Search for the cell housing the specified text and yield its [x, y] center coordinate. 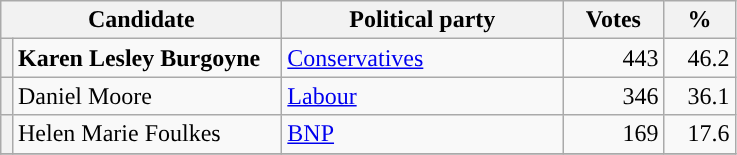
% [700, 20]
Candidate [142, 20]
BNP [422, 134]
443 [614, 58]
Karen Lesley Burgoyne [146, 58]
36.1 [700, 96]
169 [614, 134]
346 [614, 96]
Political party [422, 20]
Daniel Moore [146, 96]
Labour [422, 96]
Conservatives [422, 58]
46.2 [700, 58]
17.6 [700, 134]
Helen Marie Foulkes [146, 134]
Votes [614, 20]
